Scan for the cell matching the given text and deliver its [X, Y] coordinate at center. 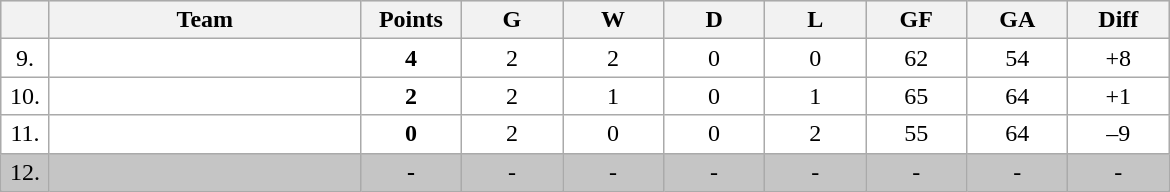
+8 [1118, 58]
Diff [1118, 20]
D [714, 20]
55 [916, 134]
L [816, 20]
62 [916, 58]
G [512, 20]
4 [410, 58]
12. [26, 172]
65 [916, 96]
54 [1018, 58]
GF [916, 20]
11. [26, 134]
10. [26, 96]
Team [204, 20]
–9 [1118, 134]
+1 [1118, 96]
GA [1018, 20]
9. [26, 58]
Points [410, 20]
W [612, 20]
